Identify which cell holds the provided text, then report its (X, Y) central coordinate. 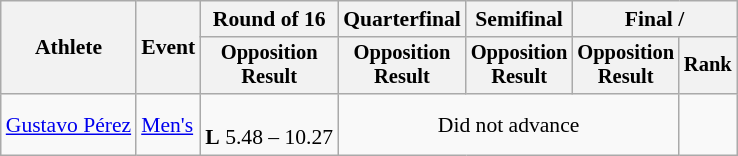
Rank (708, 66)
Quarterfinal (402, 19)
Round of 16 (269, 19)
Semifinal (520, 19)
Did not advance (508, 124)
Final / (654, 19)
Gustavo Pérez (68, 124)
Athlete (68, 48)
Men's (168, 124)
Event (168, 48)
L 5.48 – 10.27 (269, 124)
